Output the [X, Y] coordinate of the center of the cell containing the given text.  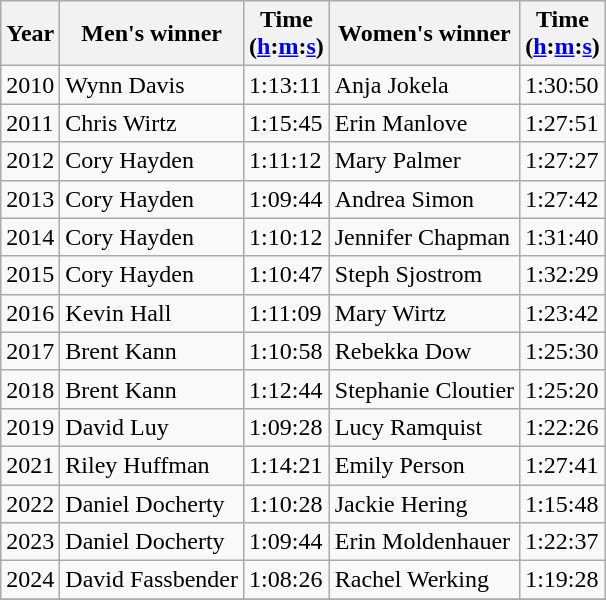
2019 [30, 427]
1:27:27 [563, 161]
2021 [30, 465]
1:14:21 [287, 465]
1:11:09 [287, 313]
1:23:42 [563, 313]
1:19:28 [563, 580]
1:15:48 [563, 503]
2015 [30, 275]
Jennifer Chapman [424, 237]
Lucy Ramquist [424, 427]
1:10:12 [287, 237]
2017 [30, 351]
2013 [30, 199]
1:08:26 [287, 580]
1:27:42 [563, 199]
1:15:45 [287, 123]
Emily Person [424, 465]
1:22:26 [563, 427]
2016 [30, 313]
Anja Jokela [424, 85]
2018 [30, 389]
1:25:30 [563, 351]
1:11:12 [287, 161]
Men's winner [152, 34]
2014 [30, 237]
Rachel Werking [424, 580]
1:10:28 [287, 503]
Rebekka Dow [424, 351]
2023 [30, 542]
1:32:29 [563, 275]
1:30:50 [563, 85]
David Luy [152, 427]
David Fassbender [152, 580]
Andrea Simon [424, 199]
2022 [30, 503]
Chris Wirtz [152, 123]
1:27:41 [563, 465]
Year [30, 34]
1:22:37 [563, 542]
1:09:28 [287, 427]
2024 [30, 580]
Stephanie Cloutier [424, 389]
1:13:11 [287, 85]
1:31:40 [563, 237]
Mary Palmer [424, 161]
2010 [30, 85]
1:10:58 [287, 351]
Jackie Hering [424, 503]
Wynn Davis [152, 85]
Erin Moldenhauer [424, 542]
Women's winner [424, 34]
Erin Manlove [424, 123]
2011 [30, 123]
Riley Huffman [152, 465]
Steph Sjostrom [424, 275]
2012 [30, 161]
1:10:47 [287, 275]
1:25:20 [563, 389]
Kevin Hall [152, 313]
1:27:51 [563, 123]
Mary Wirtz [424, 313]
1:12:44 [287, 389]
